Capture the cell that displays the provided text and extract its (X, Y) central coordinate. 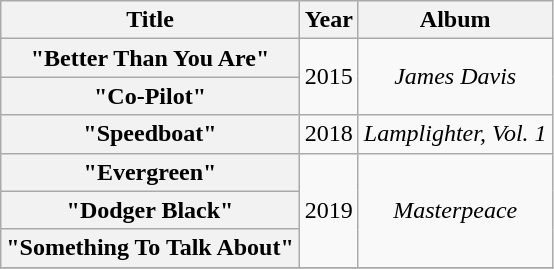
Title (150, 20)
James Davis (455, 77)
Album (455, 20)
"Evergreen" (150, 172)
Lamplighter, Vol. 1 (455, 134)
2015 (328, 77)
"Dodger Black" (150, 210)
2019 (328, 210)
Masterpeace (455, 210)
Year (328, 20)
"Speedboat" (150, 134)
"Something To Talk About" (150, 248)
"Co-Pilot" (150, 96)
"Better Than You Are" (150, 58)
2018 (328, 134)
